Pinpoint the cell where the given text exists, returning its [X, Y] midpoint coordinate. 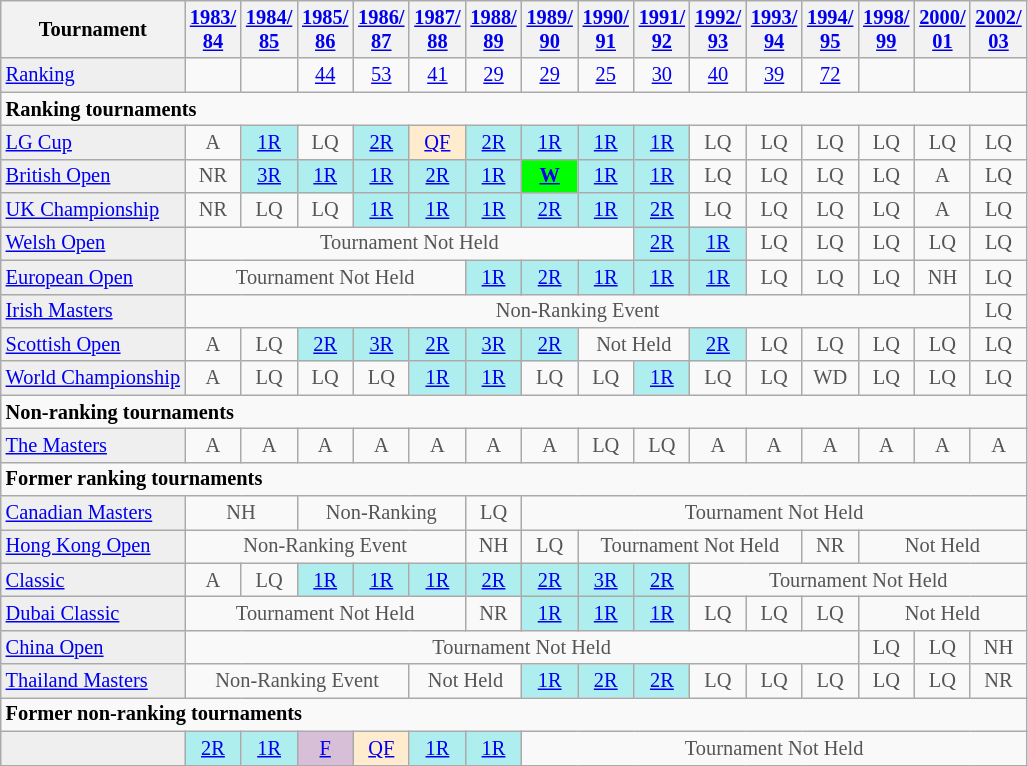
Irish Masters [93, 311]
30 [662, 75]
1991/92 [662, 29]
1988/89 [493, 29]
2000/01 [942, 29]
1983/84 [213, 29]
1989/90 [550, 29]
1993/94 [774, 29]
25 [606, 75]
40 [718, 75]
Scottish Open [93, 344]
Ranking tournaments [514, 109]
1985/86 [325, 29]
1987/88 [437, 29]
Tournament [93, 29]
Hong Kong Open [93, 546]
China Open [93, 647]
Non-Ranking [381, 513]
European Open [93, 277]
44 [325, 75]
Welsh Open [93, 243]
1992/93 [718, 29]
39 [774, 75]
Former non-ranking tournaments [514, 714]
1984/85 [269, 29]
Dubai Classic [93, 613]
UK Championship [93, 210]
1994/95 [830, 29]
1990/91 [606, 29]
W [550, 176]
The Masters [93, 445]
72 [830, 75]
1986/87 [381, 29]
Former ranking tournaments [514, 479]
LG Cup [93, 142]
Thailand Masters [93, 681]
Classic [93, 580]
World Championship [93, 378]
41 [437, 75]
Ranking [93, 75]
F [325, 748]
53 [381, 75]
Non-ranking tournaments [514, 412]
British Open [93, 176]
Canadian Masters [93, 513]
WD [830, 378]
1998/99 [886, 29]
2002/03 [998, 29]
